Return the (x, y) coordinate for the center point of the cell that contains the specified text.  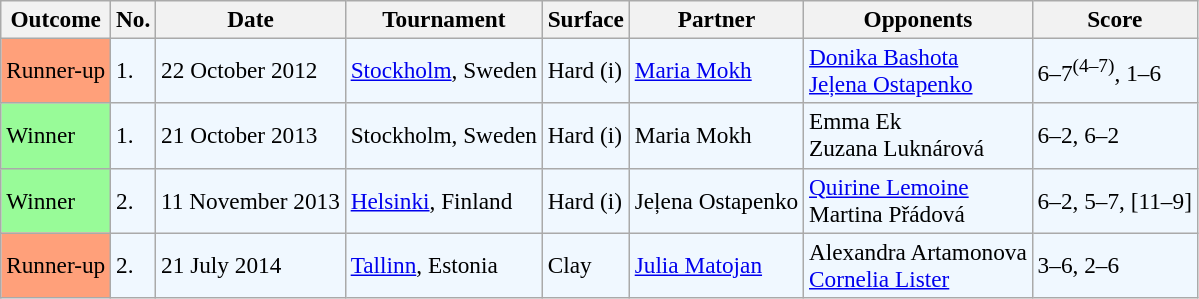
Score (1114, 19)
Opponents (918, 19)
Quirine Lemoine Martina Přádová (918, 200)
21 October 2013 (251, 136)
Surface (586, 19)
Date (251, 19)
Tallinn, Estonia (444, 264)
6–7(4–7), 1–6 (1114, 70)
6–2, 5–7, [11–9] (1114, 200)
Partner (716, 19)
6–2, 6–2 (1114, 136)
Donika Bashota Jeļena Ostapenko (918, 70)
Julia Matojan (716, 264)
Emma Ek Zuzana Luknárová (918, 136)
Alexandra Artamonova Cornelia Lister (918, 264)
21 July 2014 (251, 264)
Tournament (444, 19)
3–6, 2–6 (1114, 264)
Helsinki, Finland (444, 200)
22 October 2012 (251, 70)
Outcome (56, 19)
Clay (586, 264)
Jeļena Ostapenko (716, 200)
11 November 2013 (251, 200)
No. (134, 19)
